Determine the (x, y) coordinate at the center of the cell enclosing the given text.  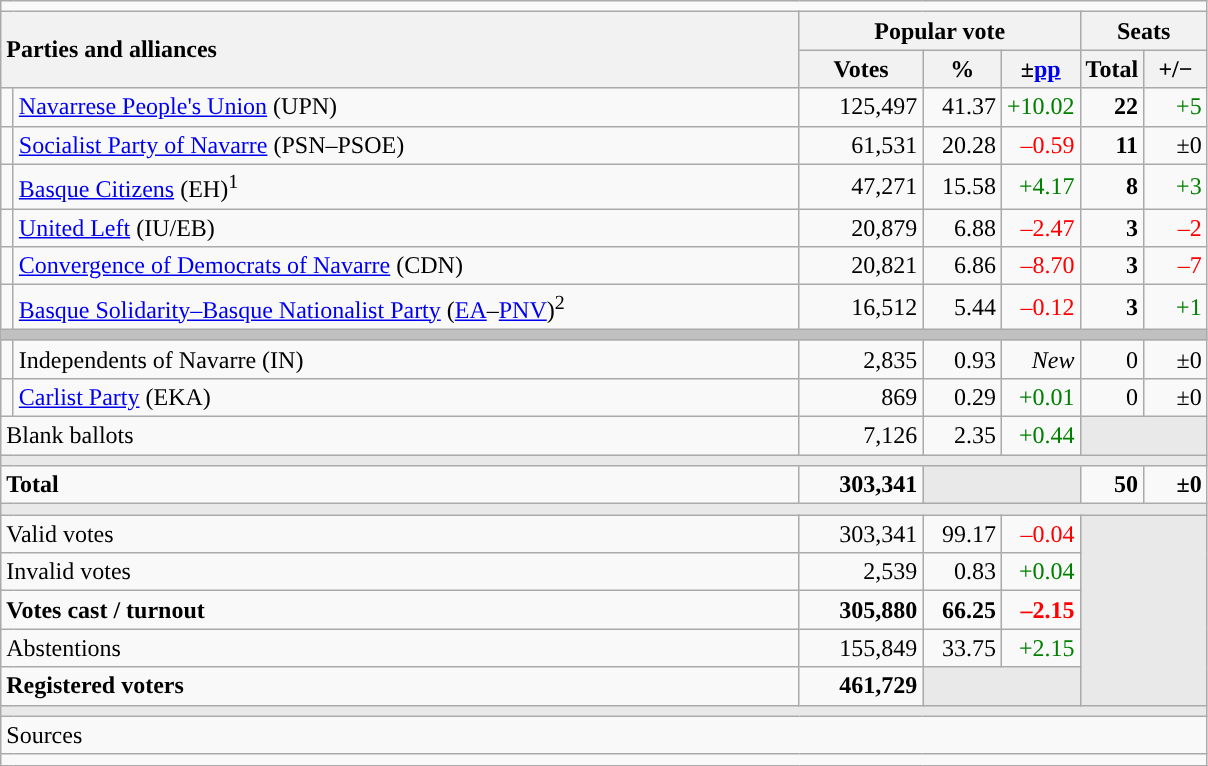
22 (1112, 107)
0.29 (962, 397)
47,271 (861, 186)
United Left (IU/EB) (406, 228)
Basque Solidarity–Basque Nationalist Party (EA–PNV)2 (406, 308)
–0.12 (1040, 308)
Registered voters (400, 686)
0.93 (962, 359)
2,835 (861, 359)
Parties and alliances (400, 50)
869 (861, 397)
11 (1112, 145)
2.35 (962, 435)
–0.59 (1040, 145)
+10.02 (1040, 107)
20,879 (861, 228)
50 (1112, 485)
Sources (604, 735)
33.75 (962, 648)
Basque Citizens (EH)1 (406, 186)
99.17 (962, 534)
Votes (861, 69)
Convergence of Democrats of Navarre (CDN) (406, 266)
15.58 (962, 186)
–2.15 (1040, 610)
Popular vote (940, 31)
Navarrese People's Union (UPN) (406, 107)
+5 (1176, 107)
6.88 (962, 228)
305,880 (861, 610)
Seats (1144, 31)
Blank ballots (400, 435)
Valid votes (400, 534)
20,821 (861, 266)
Abstentions (400, 648)
% (962, 69)
8 (1112, 186)
–0.04 (1040, 534)
7,126 (861, 435)
+1 (1176, 308)
20.28 (962, 145)
Socialist Party of Navarre (PSN–PSOE) (406, 145)
Invalid votes (400, 572)
–2.47 (1040, 228)
155,849 (861, 648)
16,512 (861, 308)
0.83 (962, 572)
–7 (1176, 266)
Independents of Navarre (IN) (406, 359)
2,539 (861, 572)
+0.44 (1040, 435)
461,729 (861, 686)
61,531 (861, 145)
125,497 (861, 107)
+0.01 (1040, 397)
Votes cast / turnout (400, 610)
–8.70 (1040, 266)
±pp (1040, 69)
Carlist Party (EKA) (406, 397)
6.86 (962, 266)
+3 (1176, 186)
+/− (1176, 69)
–2 (1176, 228)
+2.15 (1040, 648)
New (1040, 359)
66.25 (962, 610)
5.44 (962, 308)
41.37 (962, 107)
+4.17 (1040, 186)
+0.04 (1040, 572)
